Identify which cell holds the provided text, then report its (x, y) central coordinate. 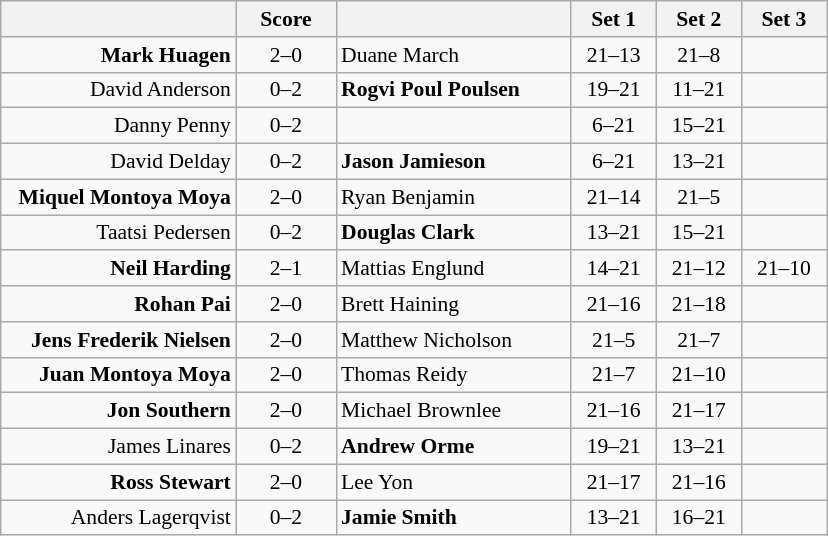
Set 3 (784, 19)
Jason Jamieson (454, 162)
21–12 (698, 269)
Score (286, 19)
Ross Stewart (118, 482)
21–14 (614, 197)
Taatsi Pedersen (118, 233)
Andrew Orme (454, 447)
21–13 (614, 55)
David Delday (118, 162)
Juan Montoya Moya (118, 375)
Miquel Montoya Moya (118, 197)
Set 1 (614, 19)
Duane March (454, 55)
16–21 (698, 518)
Mark Huagen (118, 55)
Brett Haining (454, 304)
Thomas Reidy (454, 375)
Anders Lagerqvist (118, 518)
Ryan Benjamin (454, 197)
21–18 (698, 304)
Douglas Clark (454, 233)
James Linares (118, 447)
Michael Brownlee (454, 411)
David Anderson (118, 90)
Mattias Englund (454, 269)
Rohan Pai (118, 304)
Neil Harding (118, 269)
21–8 (698, 55)
Jens Frederik Nielsen (118, 340)
Lee Yon (454, 482)
Danny Penny (118, 126)
Rogvi Poul Poulsen (454, 90)
Matthew Nicholson (454, 340)
11–21 (698, 90)
14–21 (614, 269)
2–1 (286, 269)
Jon Southern (118, 411)
Jamie Smith (454, 518)
Set 2 (698, 19)
